For the text-containing cell, return its midpoint in (x, y) coordinate format. 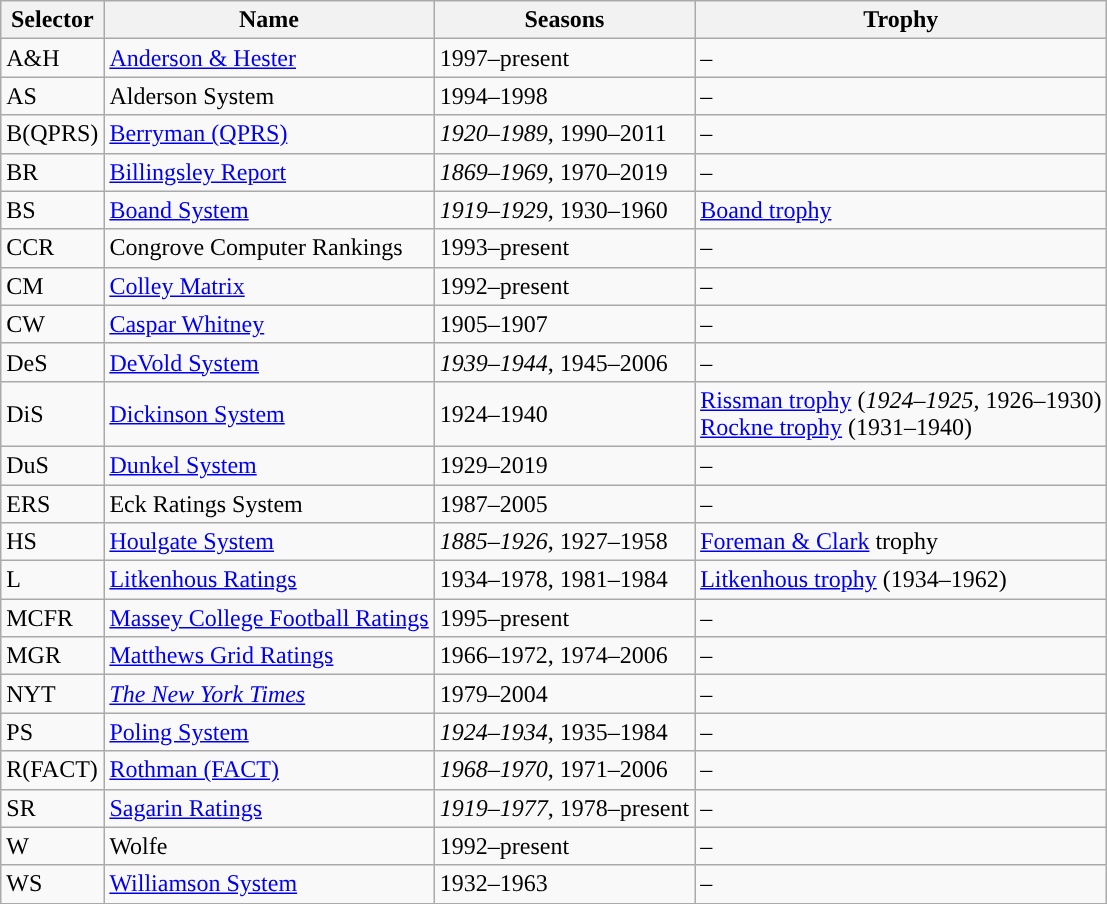
1932–1963 (564, 884)
Sagarin Ratings (269, 808)
CM (52, 286)
Houlgate System (269, 542)
1939–1944, 1945–2006 (564, 362)
1919–1977, 1978–present (564, 808)
Congrove Computer Rankings (269, 248)
Trophy (901, 20)
L (52, 580)
DiS (52, 414)
1995–present (564, 618)
1934–1978, 1981–1984 (564, 580)
Litkenhous trophy (1934–1962) (901, 580)
1987–2005 (564, 503)
1885–1926, 1927–1958 (564, 542)
Eck Ratings System (269, 503)
Alderson System (269, 96)
A&H (52, 58)
1869–1969, 1970–2019 (564, 172)
HS (52, 542)
AS (52, 96)
BR (52, 172)
SR (52, 808)
Massey College Football Ratings (269, 618)
ERS (52, 503)
Berryman (QPRS) (269, 134)
DeVold System (269, 362)
1905–1907 (564, 324)
Anderson & Hester (269, 58)
Rothman (FACT) (269, 770)
Caspar Whitney (269, 324)
R(FACT) (52, 770)
Rissman trophy (1924–1925, 1926–1930)Rockne trophy (1931–1940) (901, 414)
NYT (52, 694)
B(QPRS) (52, 134)
Litkenhous Ratings (269, 580)
1920–1989, 1990–2011 (564, 134)
CW (52, 324)
1968–1970, 1971–2006 (564, 770)
CCR (52, 248)
Billingsley Report (269, 172)
DeS (52, 362)
MCFR (52, 618)
Seasons (564, 20)
Dunkel System (269, 465)
MGR (52, 656)
1979–2004 (564, 694)
Williamson System (269, 884)
1919–1929, 1930–1960 (564, 210)
DuS (52, 465)
1924–1934, 1935–1984 (564, 732)
Name (269, 20)
Boand System (269, 210)
Colley Matrix (269, 286)
1924–1940 (564, 414)
1929–2019 (564, 465)
Foreman & Clark trophy (901, 542)
Boand trophy (901, 210)
W (52, 846)
1966–1972, 1974–2006 (564, 656)
Poling System (269, 732)
Selector (52, 20)
Matthews Grid Ratings (269, 656)
Dickinson System (269, 414)
PS (52, 732)
WS (52, 884)
1994–1998 (564, 96)
1997–present (564, 58)
Wolfe (269, 846)
The New York Times (269, 694)
1993–present (564, 248)
BS (52, 210)
